Locate the cell with the specified text and output its (x, y) center coordinate. 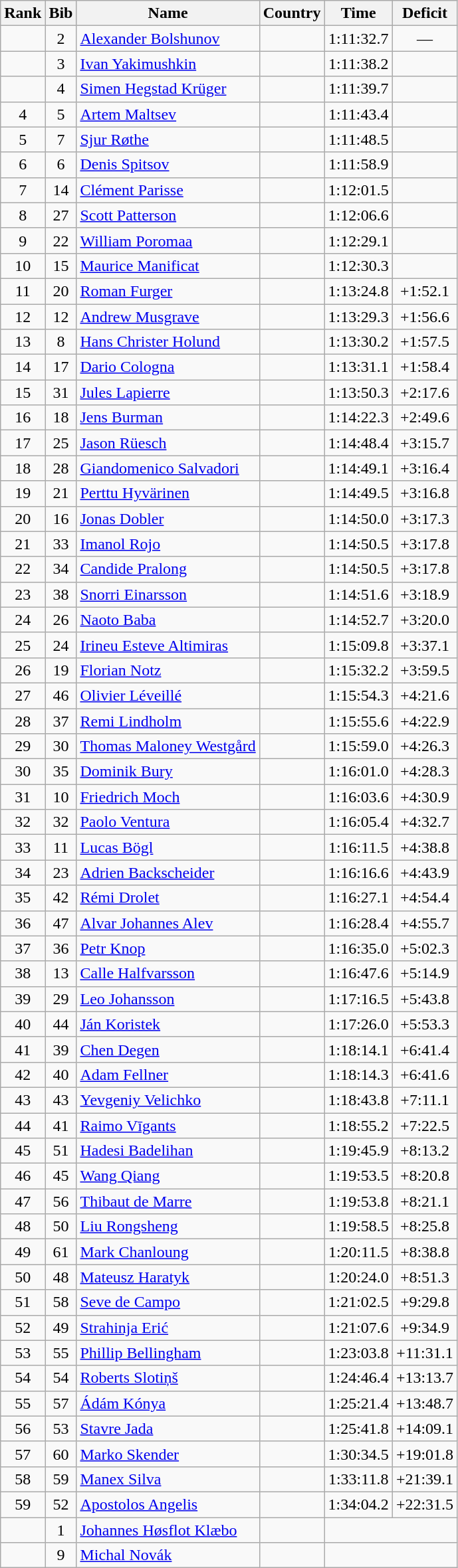
Apostolos Angelis (168, 1504)
+4:55.7 (424, 923)
Jonas Dobler (168, 519)
+1:56.6 (424, 317)
+22:31.5 (424, 1504)
Ivan Yakimushkin (168, 64)
1:16:47.6 (358, 974)
Snorri Einarsson (168, 594)
+5:43.8 (424, 999)
Leo Johansson (168, 999)
1:14:49.1 (358, 468)
Rank (23, 13)
+5:02.3 (424, 948)
Thomas Maloney Westgård (168, 746)
+8:13.2 (424, 1151)
1:18:14.1 (358, 1049)
Phillip Bellingham (168, 1353)
1:16:35.0 (358, 948)
Thibaut de Marre (168, 1201)
Seve de Campo (168, 1302)
+1:58.4 (424, 367)
1:11:58.9 (358, 165)
1:16:01.0 (358, 772)
Rémi Drolet (168, 898)
Andrew Musgrave (168, 317)
1:34:04.2 (358, 1504)
61 (61, 1252)
Liu Rongsheng (168, 1227)
+1:52.1 (424, 291)
1:12:30.3 (358, 266)
+8:21.1 (424, 1201)
Denis Spitsov (168, 165)
Hadesi Badelihan (168, 1151)
1:30:34.5 (358, 1454)
1:14:51.6 (358, 594)
+2:17.6 (424, 392)
— (424, 39)
1:19:45.9 (358, 1151)
Maurice Manificat (168, 266)
1:13:29.3 (358, 317)
1:15:59.0 (358, 746)
Alexander Bolshunov (168, 39)
1:17:16.5 (358, 999)
+8:20.8 (424, 1176)
Bib (61, 13)
Time (358, 13)
1:15:09.8 (358, 645)
Candide Pralong (168, 569)
1:13:24.8 (358, 291)
+13:13.7 (424, 1378)
1:12:06.6 (358, 215)
+3:16.8 (424, 493)
+4:43.9 (424, 873)
+3:37.1 (424, 645)
Jason Rüesch (168, 443)
1:15:54.3 (358, 695)
+3:18.9 (424, 594)
Remi Lindholm (168, 721)
Raimo Vīgants (168, 1126)
Irineu Esteve Altimiras (168, 645)
Jens Burman (168, 418)
Stavre Jada (168, 1429)
1:33:11.8 (358, 1479)
Perttu Hyvärinen (168, 493)
+6:41.6 (424, 1075)
+2:49.6 (424, 418)
+19:01.8 (424, 1454)
+4:32.7 (424, 822)
+6:41.4 (424, 1049)
1:13:31.1 (358, 367)
1:19:53.8 (358, 1201)
3 (61, 64)
2 (61, 39)
1:16:16.6 (358, 873)
+8:25.8 (424, 1227)
Calle Halfvarsson (168, 974)
Deficit (424, 13)
1:16:03.6 (358, 797)
+7:22.5 (424, 1126)
+4:26.3 (424, 746)
Dominik Bury (168, 772)
1:14:49.5 (358, 493)
1:25:21.4 (358, 1403)
1:20:11.5 (358, 1252)
1:19:58.5 (358, 1227)
Olivier Léveillé (168, 695)
1:18:55.2 (358, 1126)
Florian Notz (168, 670)
+3:20.0 (424, 620)
1:14:52.7 (358, 620)
+5:53.3 (424, 1024)
1:11:39.7 (358, 89)
Name (168, 13)
Manex Silva (168, 1479)
1:11:48.5 (358, 139)
1:16:05.4 (358, 822)
Dario Cologna (168, 367)
Adam Fellner (168, 1075)
Adrien Backscheider (168, 873)
Chen Degen (168, 1049)
Artem Maltsev (168, 114)
Strahinja Erić (168, 1328)
+4:54.4 (424, 898)
1:23:03.8 (358, 1353)
60 (61, 1454)
Friedrich Moch (168, 797)
1:16:28.4 (358, 923)
Hans Christer Holund (168, 342)
+4:38.8 (424, 847)
1:13:50.3 (358, 392)
+3:59.5 (424, 670)
+13:48.7 (424, 1403)
1:11:32.7 (358, 39)
Ádám Kónya (168, 1403)
+21:39.1 (424, 1479)
1:24:46.4 (358, 1378)
1:11:43.4 (358, 114)
+1:57.5 (424, 342)
Michal Novák (168, 1555)
1:15:55.6 (358, 721)
1:12:01.5 (358, 190)
+14:09.1 (424, 1429)
1:15:32.2 (358, 670)
+3:15.7 (424, 443)
Johannes Høsflot Klæbo (168, 1529)
Mark Chanloung (168, 1252)
Country (292, 13)
+5:14.9 (424, 974)
+3:16.4 (424, 468)
+3:17.3 (424, 519)
Scott Patterson (168, 215)
1:18:43.8 (358, 1100)
+4:21.6 (424, 695)
+8:38.8 (424, 1252)
+9:34.9 (424, 1328)
Wang Qiang (168, 1176)
Paolo Ventura (168, 822)
Naoto Baba (168, 620)
1:17:26.0 (358, 1024)
William Poromaa (168, 240)
1:12:29.1 (358, 240)
Giandomenico Salvadori (168, 468)
1:25:41.8 (358, 1429)
Clément Parisse (168, 190)
Roman Furger (168, 291)
1:14:48.4 (358, 443)
Simen Hegstad Krüger (168, 89)
+11:31.1 (424, 1353)
Mateusz Haratyk (168, 1277)
1:19:53.5 (358, 1176)
Jules Lapierre (168, 392)
1 (61, 1529)
Yevgeniy Velichko (168, 1100)
Petr Knop (168, 948)
Roberts Slotiņš (168, 1378)
+4:22.9 (424, 721)
1:21:02.5 (358, 1302)
1:11:38.2 (358, 64)
Marko Skender (168, 1454)
1:14:50.0 (358, 519)
1:21:07.6 (358, 1328)
1:20:24.0 (358, 1277)
1:13:30.2 (358, 342)
+4:28.3 (424, 772)
1:14:22.3 (358, 418)
Lucas Bögl (168, 847)
+7:11.1 (424, 1100)
1:18:14.3 (358, 1075)
Sjur Røthe (168, 139)
Alvar Johannes Alev (168, 923)
1:16:11.5 (358, 847)
+8:51.3 (424, 1277)
+9:29.8 (424, 1302)
Ján Koristek (168, 1024)
Imanol Rojo (168, 544)
+4:30.9 (424, 797)
1:16:27.1 (358, 898)
